Provide the (X, Y) coordinate of the cell's center where the given text is located.  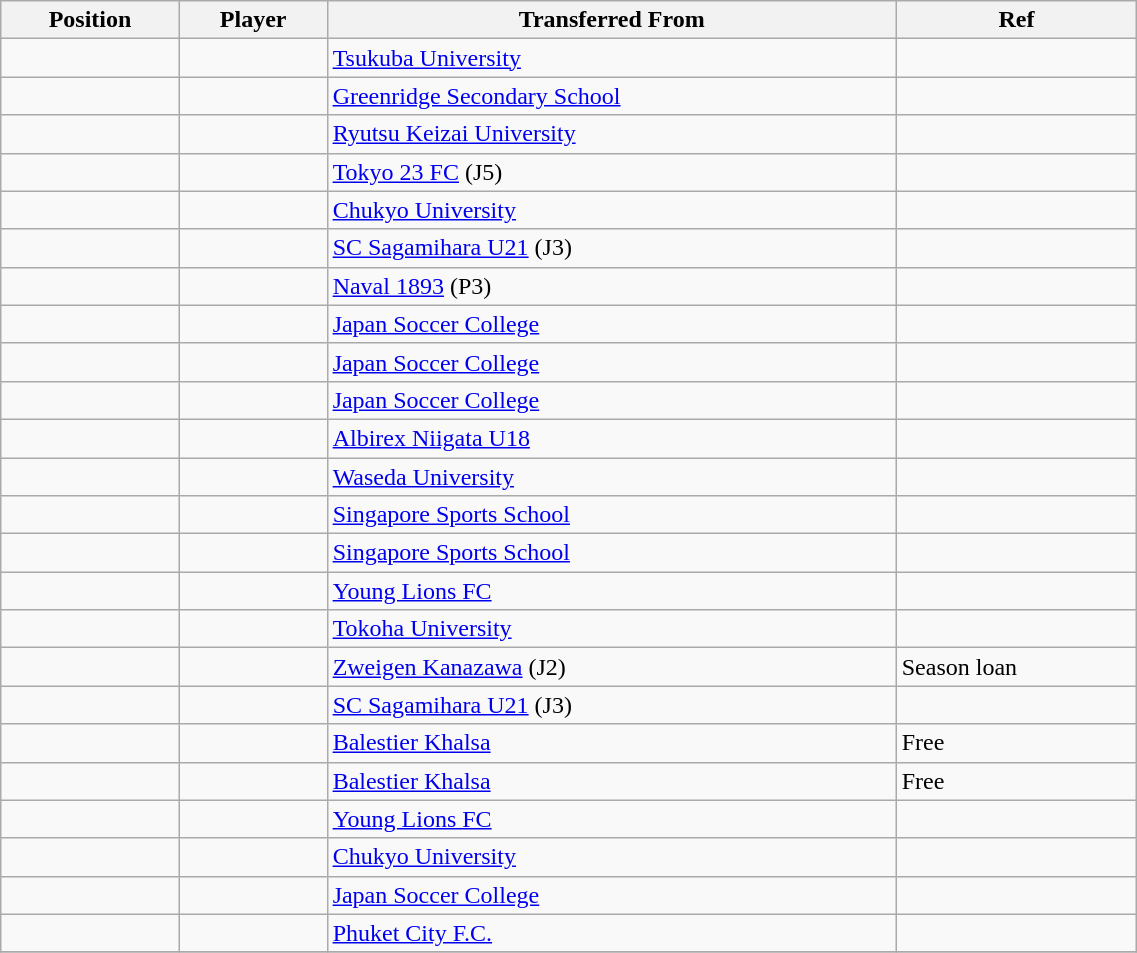
Season loan (1016, 667)
Tokyo 23 FC (J5) (612, 172)
Player (253, 20)
Tsukuba University (612, 58)
Position (90, 20)
Greenridge Secondary School (612, 96)
Albirex Niigata U18 (612, 438)
Zweigen Kanazawa (J2) (612, 667)
Naval 1893 (P3) (612, 286)
Phuket City F.C. (612, 933)
Transferred From (612, 20)
Ref (1016, 20)
Waseda University (612, 477)
Tokoha University (612, 629)
Ryutsu Keizai University (612, 134)
